Capture the cell that displays the provided text and extract its [x, y] central coordinate. 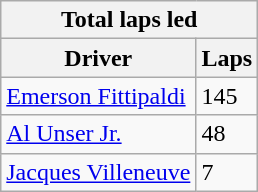
145 [227, 96]
7 [227, 172]
Al Unser Jr. [98, 134]
Emerson Fittipaldi [98, 96]
Jacques Villeneuve [98, 172]
48 [227, 134]
Laps [227, 58]
Driver [98, 58]
Total laps led [130, 20]
